Scan for the cell matching the given text and deliver its (x, y) coordinate at center. 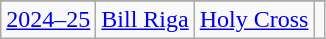
Bill Riga (145, 20)
2024–25 (48, 20)
Holy Cross (254, 20)
